Capture the cell that displays the provided text and extract its [X, Y] central coordinate. 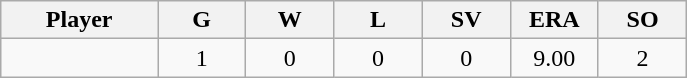
1 [202, 58]
SO [642, 20]
9.00 [554, 58]
SV [466, 20]
2 [642, 58]
Player [80, 20]
L [378, 20]
W [290, 20]
G [202, 20]
ERA [554, 20]
